Provide the [x, y] coordinate of the cell's center where the given text is located.  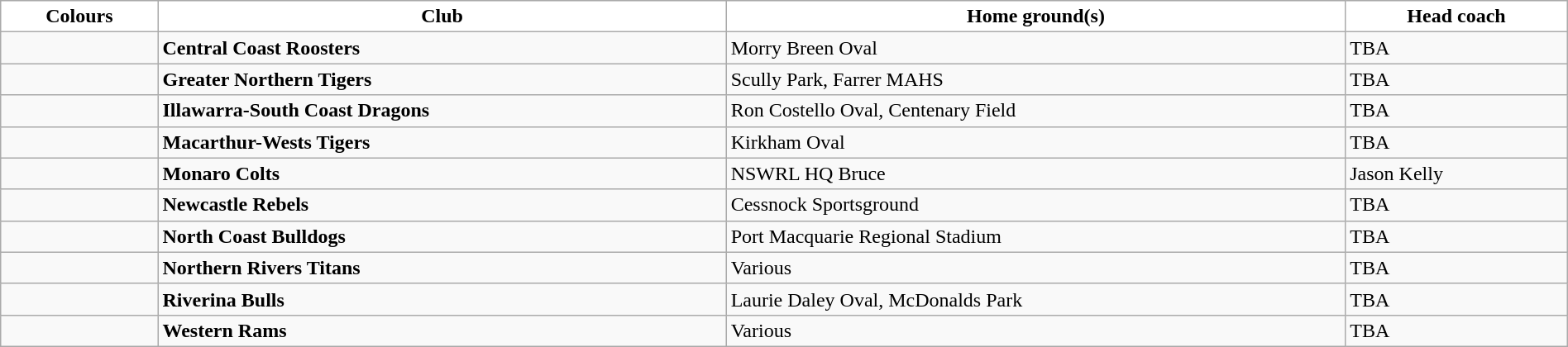
Monaro Colts [442, 173]
Central Coast Roosters [442, 48]
Macarthur-Wests Tigers [442, 142]
Colours [79, 17]
Greater Northern Tigers [442, 79]
Scully Park, Farrer MAHS [1035, 79]
NSWRL HQ Bruce [1035, 173]
Home ground(s) [1035, 17]
Riverina Bulls [442, 299]
Ron Costello Oval, Centenary Field [1035, 111]
Club [442, 17]
Cessnock Sportsground [1035, 205]
Port Macquarie Regional Stadium [1035, 236]
Head coach [1456, 17]
Jason Kelly [1456, 173]
Western Rams [442, 330]
Illawarra-South Coast Dragons [442, 111]
North Coast Bulldogs [442, 236]
Newcastle Rebels [442, 205]
Morry Breen Oval [1035, 48]
Kirkham Oval [1035, 142]
Laurie Daley Oval, McDonalds Park [1035, 299]
Northern Rivers Titans [442, 268]
